From the cell containing the given text, extract its center point as [x, y] coordinate. 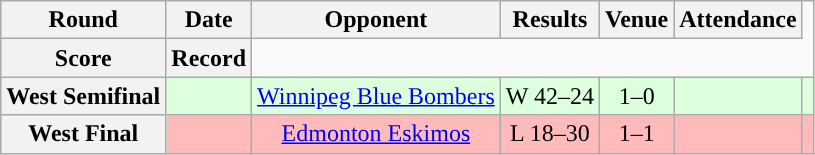
Winnipeg Blue Bombers [376, 96]
Edmonton Eskimos [376, 134]
Results [550, 20]
West Final [84, 134]
Round [84, 20]
West Semifinal [84, 96]
Record [209, 58]
1–1 [637, 134]
W 42–24 [550, 96]
Date [209, 20]
1–0 [637, 96]
Venue [637, 20]
Opponent [376, 20]
Score [84, 58]
L 18–30 [550, 134]
Attendance [738, 20]
